Scan for the cell matching the given text and deliver its [X, Y] coordinate at center. 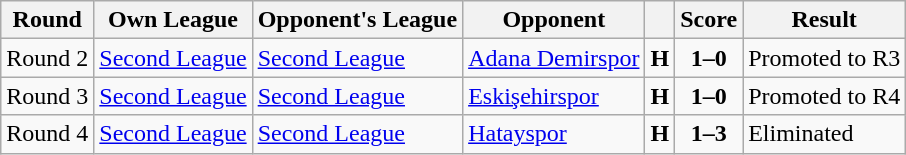
Round [48, 20]
Promoted to R3 [824, 58]
Result [824, 20]
Adana Demirspor [554, 58]
Hatayspor [554, 134]
Round 2 [48, 58]
Round 3 [48, 96]
Score [709, 20]
Eliminated [824, 134]
Opponent [554, 20]
Round 4 [48, 134]
Own League [173, 20]
Eskişehirspor [554, 96]
Promoted to R4 [824, 96]
Opponent's League [357, 20]
1–3 [709, 134]
